Determine the (X, Y) coordinate at the center of the cell enclosing the given text.  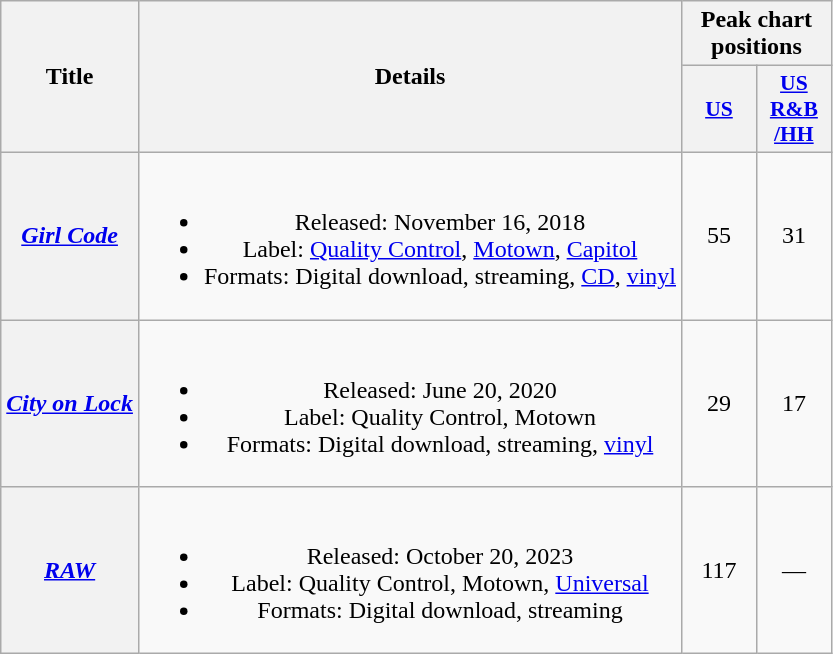
117 (720, 570)
Girl Code (70, 236)
City on Lock (70, 404)
RAW (70, 570)
Peak chart positions (757, 34)
17 (794, 404)
55 (720, 236)
Title (70, 77)
— (794, 570)
Released: October 20, 2023Label: Quality Control, Motown, UniversalFormats: Digital download, streaming (410, 570)
Released: June 20, 2020Label: Quality Control, MotownFormats: Digital download, streaming, vinyl (410, 404)
Details (410, 77)
31 (794, 236)
USR&B/HH (794, 110)
Released: November 16, 2018Label: Quality Control, Motown, CapitolFormats: Digital download, streaming, CD, vinyl (410, 236)
29 (720, 404)
US (720, 110)
